Identify which cell holds the provided text, then report its [X, Y] central coordinate. 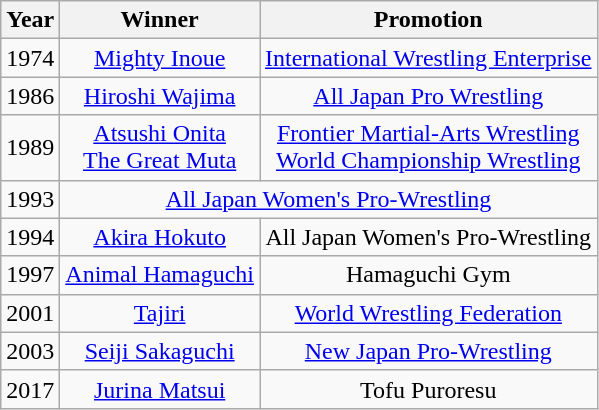
2003 [30, 351]
Seiji Sakaguchi [160, 351]
Akira Hokuto [160, 237]
1993 [30, 199]
Mighty Inoue [160, 58]
Year [30, 20]
Promotion [429, 20]
Winner [160, 20]
All Japan Pro Wrestling [429, 96]
New Japan Pro-Wrestling [429, 351]
Jurina Matsui [160, 389]
Tofu Puroresu [429, 389]
Atsushi OnitaThe Great Muta [160, 148]
2001 [30, 313]
Frontier Martial-Arts WrestlingWorld Championship Wrestling [429, 148]
1989 [30, 148]
1997 [30, 275]
Tajiri [160, 313]
World Wrestling Federation [429, 313]
Animal Hamaguchi [160, 275]
Hamaguchi Gym [429, 275]
International Wrestling Enterprise [429, 58]
Hiroshi Wajima [160, 96]
2017 [30, 389]
1986 [30, 96]
1974 [30, 58]
1994 [30, 237]
